Determine the (X, Y) coordinate at the center of the cell enclosing the given text.  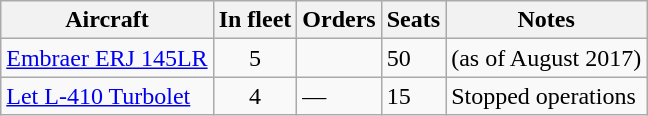
5 (255, 58)
Aircraft (107, 20)
Notes (546, 20)
(as of August 2017) (546, 58)
Embraer ERJ 145LR (107, 58)
4 (255, 96)
Orders (339, 20)
50 (413, 58)
15 (413, 96)
Stopped operations (546, 96)
— (339, 96)
Seats (413, 20)
In fleet (255, 20)
Let L-410 Turbolet (107, 96)
